From the cell containing the given text, extract its center point as (x, y) coordinate. 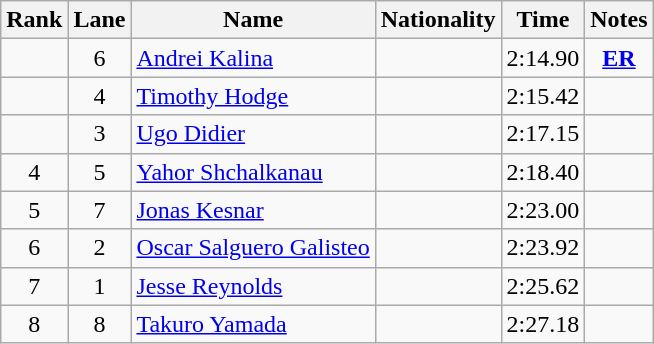
2:14.90 (543, 58)
2:18.40 (543, 172)
2:23.00 (543, 210)
Time (543, 20)
Notes (619, 20)
Takuro Yamada (253, 324)
Yahor Shchalkanau (253, 172)
2:27.18 (543, 324)
Name (253, 20)
2:17.15 (543, 134)
2:23.92 (543, 248)
Andrei Kalina (253, 58)
3 (100, 134)
Jesse Reynolds (253, 286)
ER (619, 58)
Lane (100, 20)
Rank (34, 20)
Oscar Salguero Galisteo (253, 248)
2:25.62 (543, 286)
Nationality (438, 20)
2 (100, 248)
2:15.42 (543, 96)
1 (100, 286)
Ugo Didier (253, 134)
Jonas Kesnar (253, 210)
Timothy Hodge (253, 96)
